Locate the cell with the specified text and output its [X, Y] center coordinate. 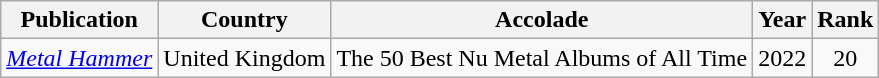
Accolade [542, 20]
Year [782, 20]
Publication [80, 20]
20 [846, 58]
Rank [846, 20]
2022 [782, 58]
United Kingdom [244, 58]
Metal Hammer [80, 58]
The 50 Best Nu Metal Albums of All Time [542, 58]
Country [244, 20]
